Determine the (X, Y) coordinate at the center of the cell enclosing the given text.  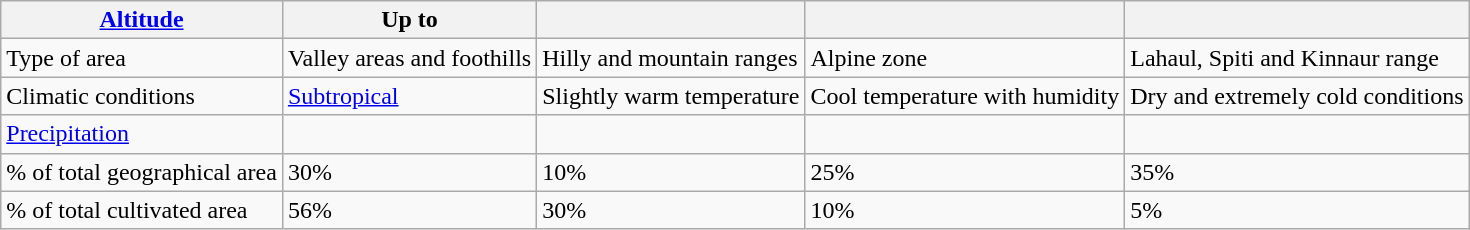
Up to (409, 20)
35% (1297, 172)
Hilly and mountain ranges (671, 58)
5% (1297, 210)
56% (409, 210)
Type of area (142, 58)
Alpine zone (965, 58)
% of total geographical area (142, 172)
Subtropical (409, 96)
Precipitation (142, 134)
Dry and extremely cold conditions (1297, 96)
25% (965, 172)
Lahaul, Spiti and Kinnaur range (1297, 58)
Altitude (142, 20)
Climatic conditions (142, 96)
Cool temperature with humidity (965, 96)
Slightly warm temperature (671, 96)
% of total cultivated area (142, 210)
Valley areas and foothills (409, 58)
